Determine the [x, y] coordinate at the center of the cell enclosing the given text.  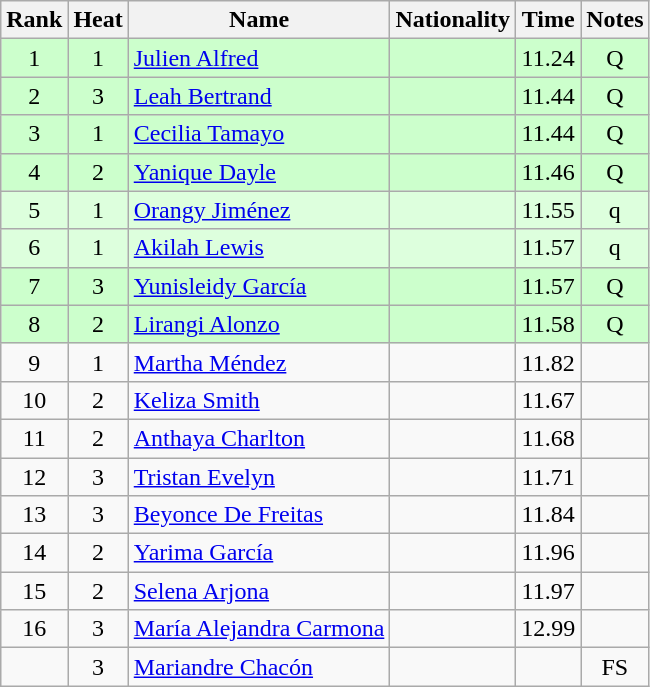
Beyonce De Freitas [259, 515]
10 [34, 400]
11.82 [548, 362]
11.96 [548, 553]
Martha Méndez [259, 362]
4 [34, 172]
Name [259, 20]
Yanique Dayle [259, 172]
Orangy Jiménez [259, 210]
Rank [34, 20]
11.84 [548, 515]
Akilah Lewis [259, 248]
María Alejandra Carmona [259, 629]
11.71 [548, 477]
FS [615, 667]
Keliza Smith [259, 400]
12 [34, 477]
16 [34, 629]
5 [34, 210]
11.58 [548, 324]
Yunisleidy García [259, 286]
8 [34, 324]
Heat [98, 20]
11.97 [548, 591]
12.99 [548, 629]
Selena Arjona [259, 591]
11.67 [548, 400]
Time [548, 20]
Cecilia Tamayo [259, 134]
11.68 [548, 438]
Nationality [453, 20]
Mariandre Chacón [259, 667]
6 [34, 248]
Lirangi Alonzo [259, 324]
11.24 [548, 58]
7 [34, 286]
Tristan Evelyn [259, 477]
11.46 [548, 172]
14 [34, 553]
Notes [615, 20]
Yarima García [259, 553]
9 [34, 362]
15 [34, 591]
11.55 [548, 210]
Leah Bertrand [259, 96]
13 [34, 515]
11 [34, 438]
Anthaya Charlton [259, 438]
Julien Alfred [259, 58]
